Locate the cell with the specified text and output its (X, Y) center coordinate. 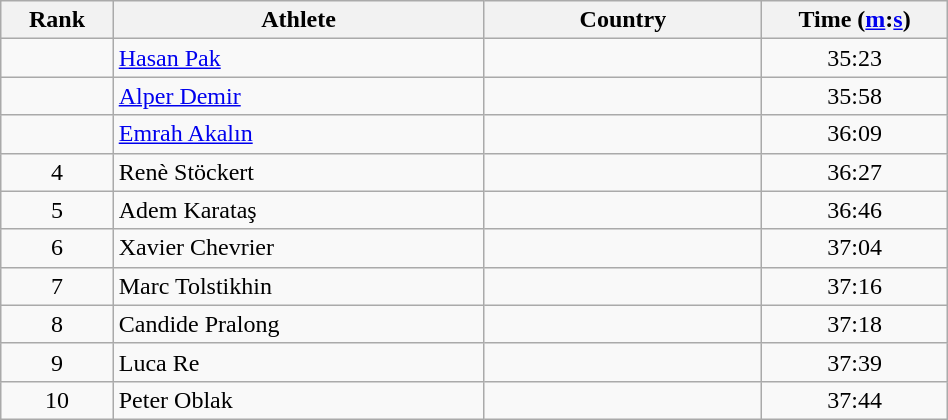
7 (57, 286)
Marc Tolstikhin (298, 286)
Peter Oblak (298, 400)
Rank (57, 20)
Alper Demir (298, 96)
35:58 (854, 96)
36:27 (854, 172)
Athlete (298, 20)
Hasan Pak (298, 58)
37:16 (854, 286)
Country (623, 20)
37:39 (854, 362)
37:44 (854, 400)
36:09 (854, 134)
9 (57, 362)
37:18 (854, 324)
Candide Pralong (298, 324)
37:04 (854, 248)
Adem Karataş (298, 210)
6 (57, 248)
36:46 (854, 210)
Emrah Akalın (298, 134)
10 (57, 400)
Renè Stöckert (298, 172)
Time (m:s) (854, 20)
8 (57, 324)
Luca Re (298, 362)
4 (57, 172)
5 (57, 210)
Xavier Chevrier (298, 248)
35:23 (854, 58)
